Extract the [X, Y] coordinate from the center of the cell holding the provided text.  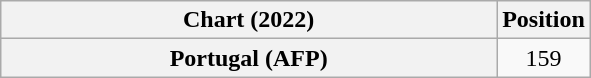
Chart (2022) [249, 20]
159 [544, 58]
Portugal (AFP) [249, 58]
Position [544, 20]
